Return [X, Y] of the center of cell containing provided text 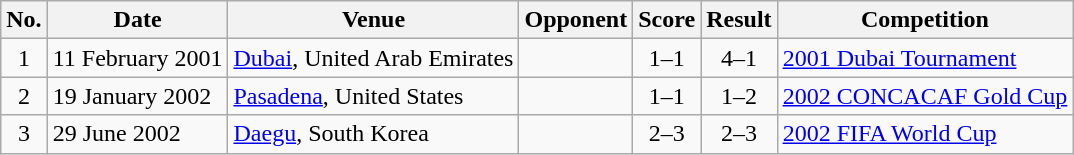
2002 CONCACAF Gold Cup [925, 96]
2002 FIFA World Cup [925, 134]
3 [24, 134]
Score [667, 20]
11 February 2001 [138, 58]
Date [138, 20]
1–2 [739, 96]
Competition [925, 20]
Result [739, 20]
No. [24, 20]
Opponent [576, 20]
Dubai, United Arab Emirates [374, 58]
Venue [374, 20]
19 January 2002 [138, 96]
Daegu, South Korea [374, 134]
2 [24, 96]
Pasadena, United States [374, 96]
2001 Dubai Tournament [925, 58]
1 [24, 58]
29 June 2002 [138, 134]
4–1 [739, 58]
